Locate the cell with the specified text and output its (x, y) center coordinate. 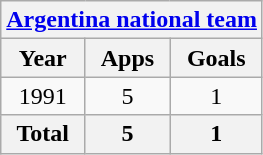
1991 (43, 96)
Goals (216, 58)
Apps (128, 58)
Argentina national team (132, 20)
Total (43, 134)
Year (43, 58)
